Return [x, y] of the center of cell containing provided text 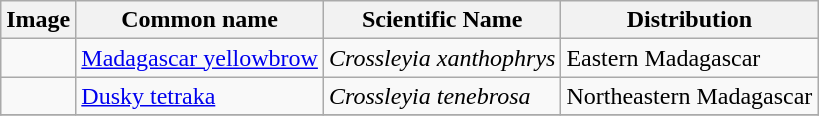
Dusky tetraka [200, 96]
Eastern Madagascar [690, 58]
Distribution [690, 20]
Crossleyia xanthophrys [442, 58]
Common name [200, 20]
Image [38, 20]
Madagascar yellowbrow [200, 58]
Northeastern Madagascar [690, 96]
Scientific Name [442, 20]
Crossleyia tenebrosa [442, 96]
